Return [x, y] of the center of cell containing provided text 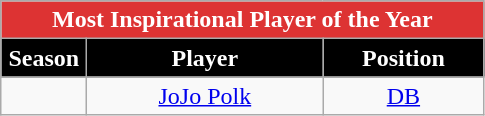
DB [404, 96]
Season [44, 58]
Most Inspirational Player of the Year [242, 20]
Player [205, 58]
JoJo Polk [205, 96]
Position [404, 58]
